Output the [X, Y] coordinate of the center of the cell containing the given text.  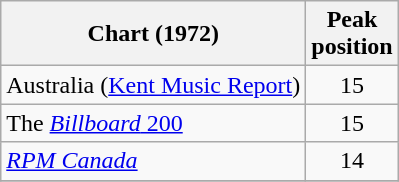
The Billboard 200 [154, 123]
Australia (Kent Music Report) [154, 85]
14 [352, 161]
Peakposition [352, 34]
RPM Canada [154, 161]
Chart (1972) [154, 34]
